Return the [x, y] coordinate for the center point of the cell that contains the specified text.  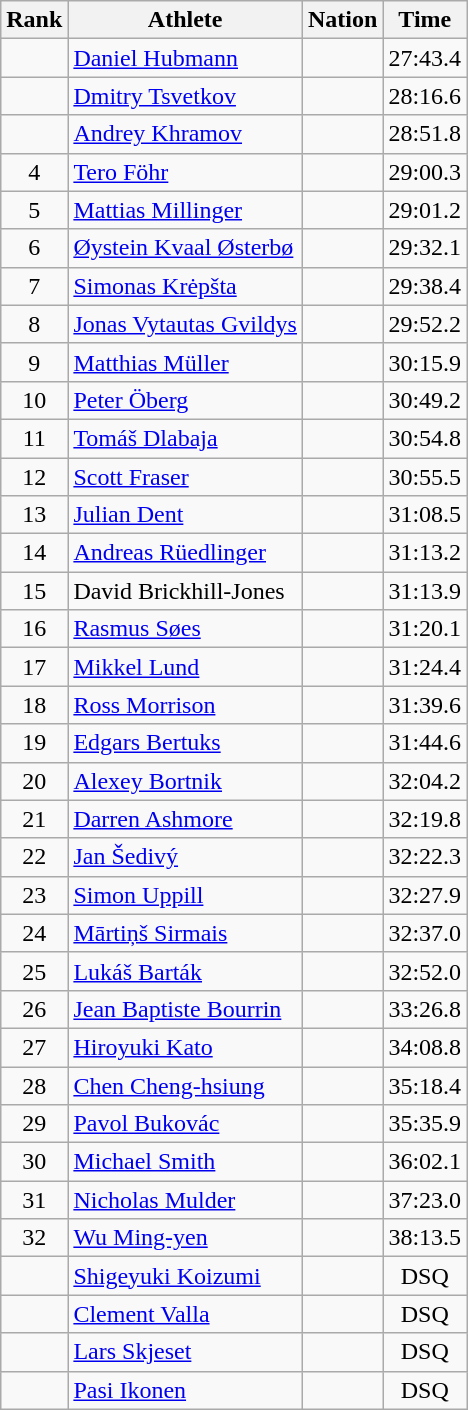
31:13.9 [425, 591]
32:04.2 [425, 781]
4 [34, 172]
32:27.9 [425, 895]
Wu Ming-yen [186, 1238]
Peter Öberg [186, 400]
31:39.6 [425, 705]
Pasi Ikonen [186, 1390]
35:18.4 [425, 1085]
31:24.4 [425, 667]
21 [34, 819]
30:15.9 [425, 362]
31 [34, 1200]
Chen Cheng-hsiung [186, 1085]
Nation [342, 20]
Time [425, 20]
15 [34, 591]
6 [34, 248]
22 [34, 857]
Andreas Rüedlinger [186, 553]
17 [34, 667]
26 [34, 1009]
11 [34, 438]
28:51.8 [425, 134]
37:23.0 [425, 1200]
12 [34, 477]
Athlete [186, 20]
Matthias Müller [186, 362]
Tomáš Dlabaja [186, 438]
Daniel Hubmann [186, 58]
31:20.1 [425, 629]
Tero Föhr [186, 172]
29:32.1 [425, 248]
Andrey Khramov [186, 134]
Simon Uppill [186, 895]
Nicholas Mulder [186, 1200]
30 [34, 1162]
27:43.4 [425, 58]
5 [34, 210]
Scott Fraser [186, 477]
36:02.1 [425, 1162]
Mikkel Lund [186, 667]
Edgars Bertuks [186, 743]
Shigeyuki Koizumi [186, 1276]
18 [34, 705]
Michael Smith [186, 1162]
Darren Ashmore [186, 819]
Jan Šedivý [186, 857]
David Brickhill-Jones [186, 591]
28 [34, 1085]
Ross Morrison [186, 705]
Simonas Krėpšta [186, 286]
Hiroyuki Kato [186, 1047]
Pavol Bukovác [186, 1124]
Julian Dent [186, 515]
Lars Skjeset [186, 1352]
38:13.5 [425, 1238]
9 [34, 362]
29:38.4 [425, 286]
19 [34, 743]
32:22.3 [425, 857]
Lukáš Barták [186, 971]
29:52.2 [425, 324]
30:49.2 [425, 400]
32:19.8 [425, 819]
Jean Baptiste Bourrin [186, 1009]
10 [34, 400]
33:26.8 [425, 1009]
29:01.2 [425, 210]
32:37.0 [425, 933]
Alexey Bortnik [186, 781]
Rank [34, 20]
30:55.5 [425, 477]
24 [34, 933]
Dmitry Tsvetkov [186, 96]
32:52.0 [425, 971]
Jonas Vytautas Gvildys [186, 324]
13 [34, 515]
Mārtiņš Sirmais [186, 933]
Rasmus Søes [186, 629]
23 [34, 895]
29 [34, 1124]
34:08.8 [425, 1047]
8 [34, 324]
20 [34, 781]
Clement Valla [186, 1314]
Mattias Millinger [186, 210]
25 [34, 971]
16 [34, 629]
30:54.8 [425, 438]
31:13.2 [425, 553]
31:44.6 [425, 743]
32 [34, 1238]
27 [34, 1047]
14 [34, 553]
7 [34, 286]
28:16.6 [425, 96]
29:00.3 [425, 172]
35:35.9 [425, 1124]
31:08.5 [425, 515]
Øystein Kvaal Østerbø [186, 248]
